Determine the (x, y) coordinate at the center of the cell enclosing the given text.  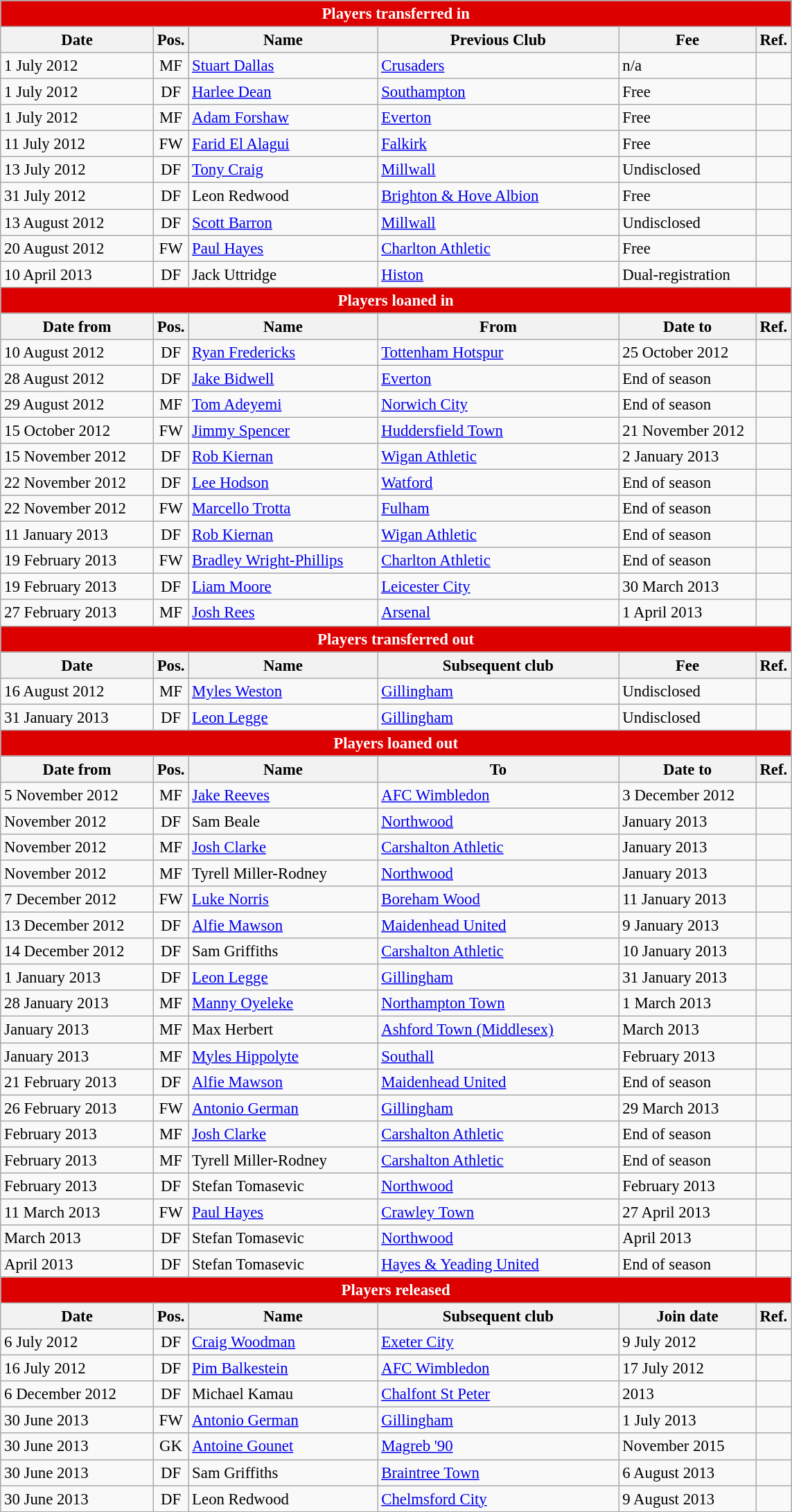
Arsenal (498, 613)
1 July 2013 (687, 1421)
Jimmy Spencer (283, 430)
Previous Club (498, 40)
Watford (498, 483)
Marcello Trotta (283, 509)
Liam Moore (283, 587)
Craig Woodman (283, 1342)
6 July 2012 (78, 1342)
17 July 2012 (687, 1369)
10 April 2013 (78, 274)
10 January 2013 (687, 951)
11 March 2013 (78, 1212)
28 August 2012 (78, 378)
Players transferred out (396, 639)
Stuart Dallas (283, 66)
Tony Craig (283, 170)
13 December 2012 (78, 926)
Join date (687, 1317)
Fulham (498, 509)
Histon (498, 274)
Boreham Wood (498, 899)
7 December 2012 (78, 899)
Players loaned out (396, 744)
2 January 2013 (687, 457)
28 January 2013 (78, 1004)
Hayes & Yeading United (498, 1264)
16 July 2012 (78, 1369)
Scott Barron (283, 222)
Dual-registration (687, 274)
13 August 2012 (78, 222)
16 August 2012 (78, 691)
Chalfont St Peter (498, 1394)
Players loaned in (396, 300)
Southampton (498, 92)
27 February 2013 (78, 613)
Crusaders (498, 66)
Luke Norris (283, 899)
Lee Hodson (283, 483)
15 November 2012 (78, 457)
Southall (498, 1056)
Tottenham Hotspur (498, 353)
Crawley Town (498, 1212)
11 July 2012 (78, 144)
Norwich City (498, 405)
31 July 2012 (78, 196)
29 March 2013 (687, 1108)
November 2015 (687, 1447)
Tom Adeyemi (283, 405)
Sam Beale (283, 821)
Max Herbert (283, 1030)
Michael Kamau (283, 1394)
Chelmsford City (498, 1499)
1 April 2013 (687, 613)
GK (170, 1447)
6 August 2013 (687, 1473)
Players transferred in (396, 14)
Players released (396, 1290)
From (498, 326)
n/a (687, 66)
Braintree Town (498, 1473)
15 October 2012 (78, 430)
Antoine Gounet (283, 1447)
Leicester City (498, 587)
Pim Balkestein (283, 1369)
Adam Forshaw (283, 118)
14 December 2012 (78, 951)
Myles Weston (283, 691)
Farid El Alagui (283, 144)
Jake Reeves (283, 795)
Myles Hippolyte (283, 1056)
6 December 2012 (78, 1394)
Josh Rees (283, 613)
9 January 2013 (687, 926)
Harlee Dean (283, 92)
26 February 2013 (78, 1108)
Brighton & Hove Albion (498, 196)
27 April 2013 (687, 1212)
25 October 2012 (687, 353)
10 August 2012 (78, 353)
Exeter City (498, 1342)
30 March 2013 (687, 587)
21 November 2012 (687, 430)
Bradley Wright-Phillips (283, 561)
21 February 2013 (78, 1082)
Falkirk (498, 144)
Magreb '90 (498, 1447)
1 March 2013 (687, 1004)
9 August 2013 (687, 1499)
1 January 2013 (78, 978)
Jake Bidwell (283, 378)
20 August 2012 (78, 248)
Ryan Fredericks (283, 353)
To (498, 769)
Manny Oyeleke (283, 1004)
Jack Uttridge (283, 274)
29 August 2012 (78, 405)
5 November 2012 (78, 795)
Huddersfield Town (498, 430)
Northampton Town (498, 1004)
9 July 2012 (687, 1342)
Ashford Town (Middlesex) (498, 1030)
13 July 2012 (78, 170)
2013 (687, 1394)
3 December 2012 (687, 795)
